Pinpoint the cell where the given text exists, returning its (X, Y) midpoint coordinate. 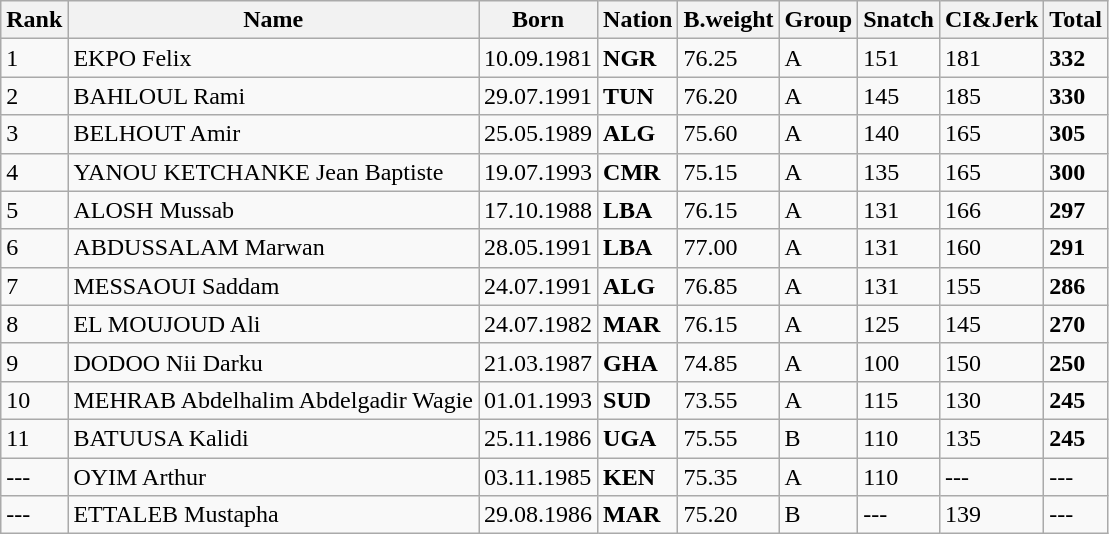
10.09.1981 (538, 58)
Nation (638, 20)
DODOO Nii Darku (274, 362)
EL MOUJOUD Ali (274, 324)
YANOU KETCHANKE Jean Baptiste (274, 172)
4 (34, 172)
160 (991, 248)
Name (274, 20)
Snatch (899, 20)
7 (34, 286)
BELHOUT Amir (274, 134)
75.60 (728, 134)
9 (34, 362)
21.03.1987 (538, 362)
100 (899, 362)
KEN (638, 477)
28.05.1991 (538, 248)
77.00 (728, 248)
74.85 (728, 362)
5 (34, 210)
B.weight (728, 20)
24.07.1991 (538, 286)
150 (991, 362)
130 (991, 400)
305 (1076, 134)
MEHRAB Abdelhalim Abdelgadir Wagie (274, 400)
76.20 (728, 96)
8 (34, 324)
181 (991, 58)
300 (1076, 172)
Born (538, 20)
Rank (34, 20)
297 (1076, 210)
29.08.1986 (538, 515)
19.07.1993 (538, 172)
140 (899, 134)
29.07.1991 (538, 96)
EKPO Felix (274, 58)
185 (991, 96)
ALOSH Mussab (274, 210)
330 (1076, 96)
CI&Jerk (991, 20)
6 (34, 248)
11 (34, 438)
155 (991, 286)
25.05.1989 (538, 134)
MESSAOUI Saddam (274, 286)
GHA (638, 362)
286 (1076, 286)
SUD (638, 400)
76.25 (728, 58)
Group (818, 20)
76.85 (728, 286)
NGR (638, 58)
10 (34, 400)
03.11.1985 (538, 477)
270 (1076, 324)
ETTALEB Mustapha (274, 515)
115 (899, 400)
75.20 (728, 515)
75.55 (728, 438)
01.01.1993 (538, 400)
17.10.1988 (538, 210)
TUN (638, 96)
BATUUSA Kalidi (274, 438)
125 (899, 324)
73.55 (728, 400)
166 (991, 210)
139 (991, 515)
CMR (638, 172)
2 (34, 96)
UGA (638, 438)
250 (1076, 362)
291 (1076, 248)
25.11.1986 (538, 438)
OYIM Arthur (274, 477)
151 (899, 58)
75.35 (728, 477)
Total (1076, 20)
3 (34, 134)
75.15 (728, 172)
ABDUSSALAM Marwan (274, 248)
24.07.1982 (538, 324)
BAHLOUL Rami (274, 96)
1 (34, 58)
332 (1076, 58)
